Pinpoint the cell where the given text exists, returning its [x, y] midpoint coordinate. 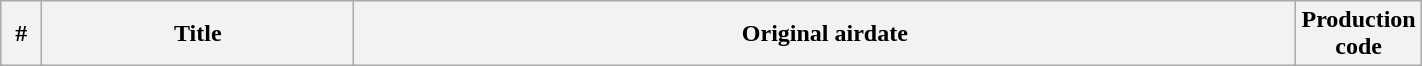
Title [198, 34]
Original airdate [825, 34]
Production code [1358, 34]
# [22, 34]
